Identify which cell holds the provided text, then report its [x, y] central coordinate. 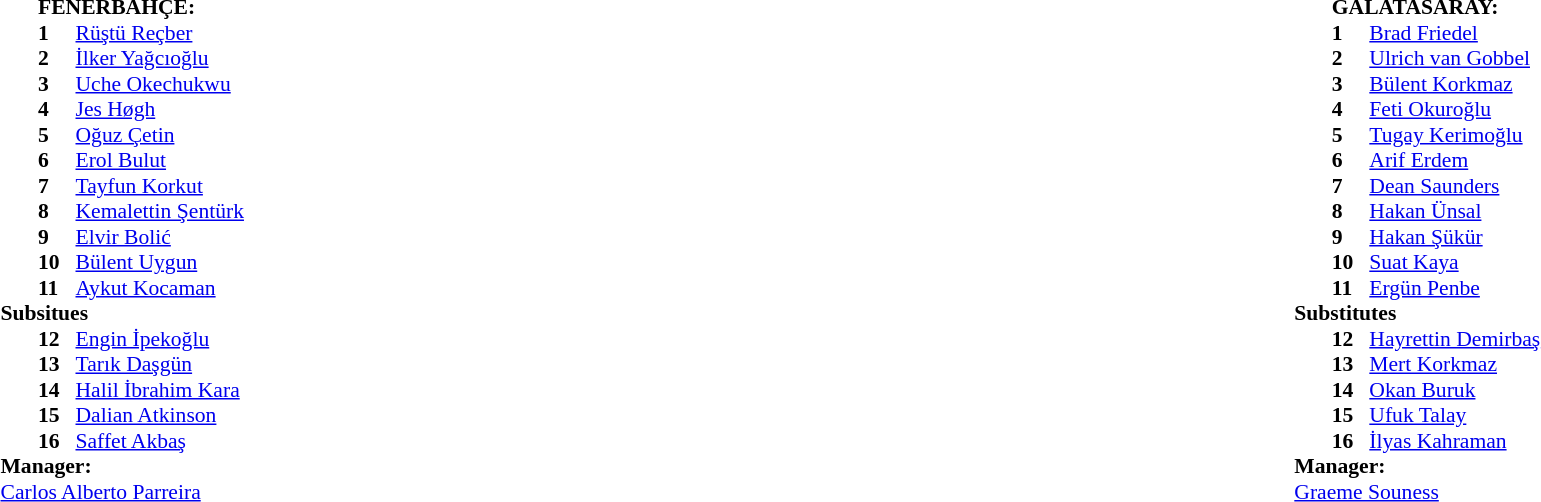
Uche Okechukwu [160, 84]
Oğuz Çetin [160, 135]
Aykut Kocaman [160, 288]
Dalian Atkinson [160, 415]
Elvir Bolić [160, 237]
Bülent Korkmaz [1454, 84]
Ulrich van Gobbel [1454, 59]
Bülent Uygun [160, 263]
Okan Buruk [1454, 390]
Rüştü Reçber [160, 33]
Jes Høgh [160, 109]
Feti Okuroğlu [1454, 109]
Brad Friedel [1454, 33]
Tugay Kerimoğlu [1454, 135]
İlyas Kahraman [1454, 441]
Engin İpekoğlu [160, 339]
Ufuk Talay [1454, 415]
İlker Yağcıoğlu [160, 59]
Erol Bulut [160, 161]
Dean Saunders [1454, 186]
Saffet Akbaş [160, 441]
Mert Korkmaz [1454, 365]
Tarık Daşgün [160, 365]
Hakan Şükür [1454, 237]
Ergün Penbe [1454, 288]
Suat Kaya [1454, 263]
Kemalettin Şentürk [160, 211]
Tayfun Korkut [160, 186]
Hayrettin Demirbaş [1454, 339]
Substitutes [1417, 313]
Halil İbrahim Kara [160, 390]
Arif Erdem [1454, 161]
Hakan Ünsal [1454, 211]
Subsitues [122, 313]
